Output the [x, y] coordinate of the center of the cell containing the given text.  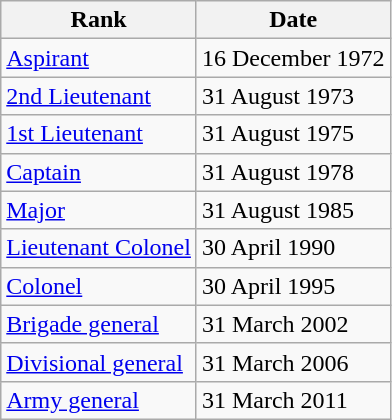
Brigade general [99, 324]
31 August 1975 [293, 134]
Aspirant [99, 58]
Colonel [99, 286]
Army general [99, 400]
31 August 1973 [293, 96]
31 March 2002 [293, 324]
16 December 1972 [293, 58]
31 August 1978 [293, 172]
30 April 1995 [293, 286]
Date [293, 20]
31 March 2006 [293, 362]
31 August 1985 [293, 210]
1st Lieutenant [99, 134]
Rank [99, 20]
Lieutenant Colonel [99, 248]
Divisional general [99, 362]
30 April 1990 [293, 248]
Major [99, 210]
Captain [99, 172]
2nd Lieutenant [99, 96]
31 March 2011 [293, 400]
